Determine the (X, Y) coordinate at the center of the cell enclosing the given text.  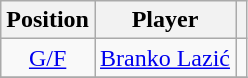
Player (164, 20)
Branko Lazić (164, 58)
G/F (48, 58)
Position (48, 20)
